Search for the cell housing the specified text and yield its [X, Y] center coordinate. 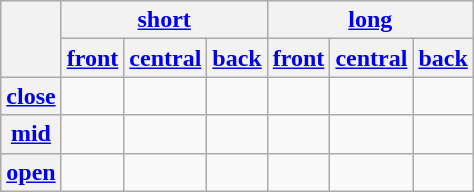
long [370, 20]
short [164, 20]
open [31, 172]
mid [31, 134]
close [31, 96]
